From the cell containing the given text, extract its center point as [x, y] coordinate. 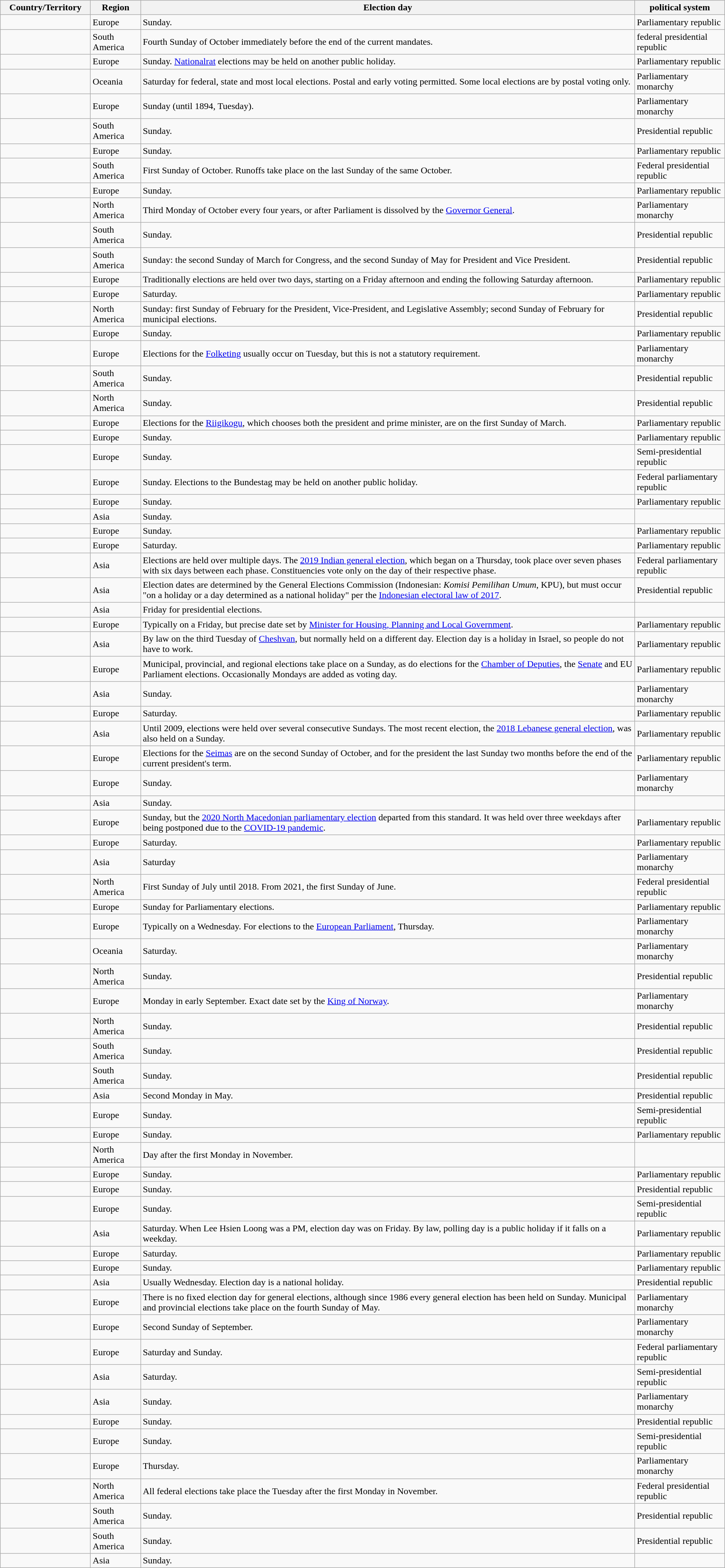
Sunday: the second Sunday of March for Congress, and the second Sunday of May for President and Vice President. [388, 259]
Typically on a Wednesday. For elections to the European Parliament, Thursday. [388, 927]
federal presidential republic [680, 42]
Second Sunday of September. [388, 1327]
First Sunday of October. Runoffs take place on the last Sunday of the same October. [388, 171]
Thursday. [388, 1466]
Sunday. Nationalrat elections may be held on another public holiday. [388, 62]
Day after the first Monday in November. [388, 1155]
Monday in early September. Exact date set by the King of Norway. [388, 1001]
Country/Territory [46, 8]
Sunday. Elections to the Bundestag may be held on another public holiday. [388, 482]
Region [115, 8]
Sunday (until 1894, Tuesday). [388, 106]
political system [680, 8]
Sunday for Parliamentary elections. [388, 906]
Saturday for federal, state and most local elections. Postal and early voting permitted. Some local elections are by postal voting only. [388, 81]
Usually Wednesday. Election day is a national holiday. [388, 1283]
Third Monday of October every four years, or after Parliament is dissolved by the Governor General. [388, 210]
Saturday. When Lee Hsien Loong was a PM, election day was on Friday. By law, polling day is a public holiday if it falls on a weekday. [388, 1234]
Sunday: first Sunday of February for the President, Vice-President, and Legislative Assembly; second Sunday of February for municipal elections. [388, 314]
Friday for presidential elections. [388, 610]
Saturday and Sunday. [388, 1352]
Saturday [388, 862]
First Sunday of July until 2018. From 2021, the first Sunday of June. [388, 887]
Typically on a Friday, but precise date set by Minister for Housing, Planning and Local Government. [388, 624]
Elections for the Folketing usually occur on Tuesday, but this is not a statutory requirement. [388, 354]
Fourth Sunday of October immediately before the end of the current mandates. [388, 42]
Traditionally elections are held over two days, starting on a Friday afternoon and ending the following Saturday afternoon. [388, 280]
By law on the third Tuesday of Cheshvan, but normally held on a different day. Election day is a holiday in Israel, so people do not have to work. [388, 644]
Second Monday in May. [388, 1095]
All federal elections take place the Tuesday after the first Monday in November. [388, 1491]
Elections for the Riigikogu, which chooses both the president and prime minister, are on the first Sunday of March. [388, 423]
Election day [388, 8]
